Output the [X, Y] coordinate of the center of the cell containing the given text.  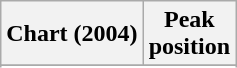
Peakposition [189, 34]
Chart (2004) [72, 34]
